Capture the cell that displays the provided text and extract its [x, y] central coordinate. 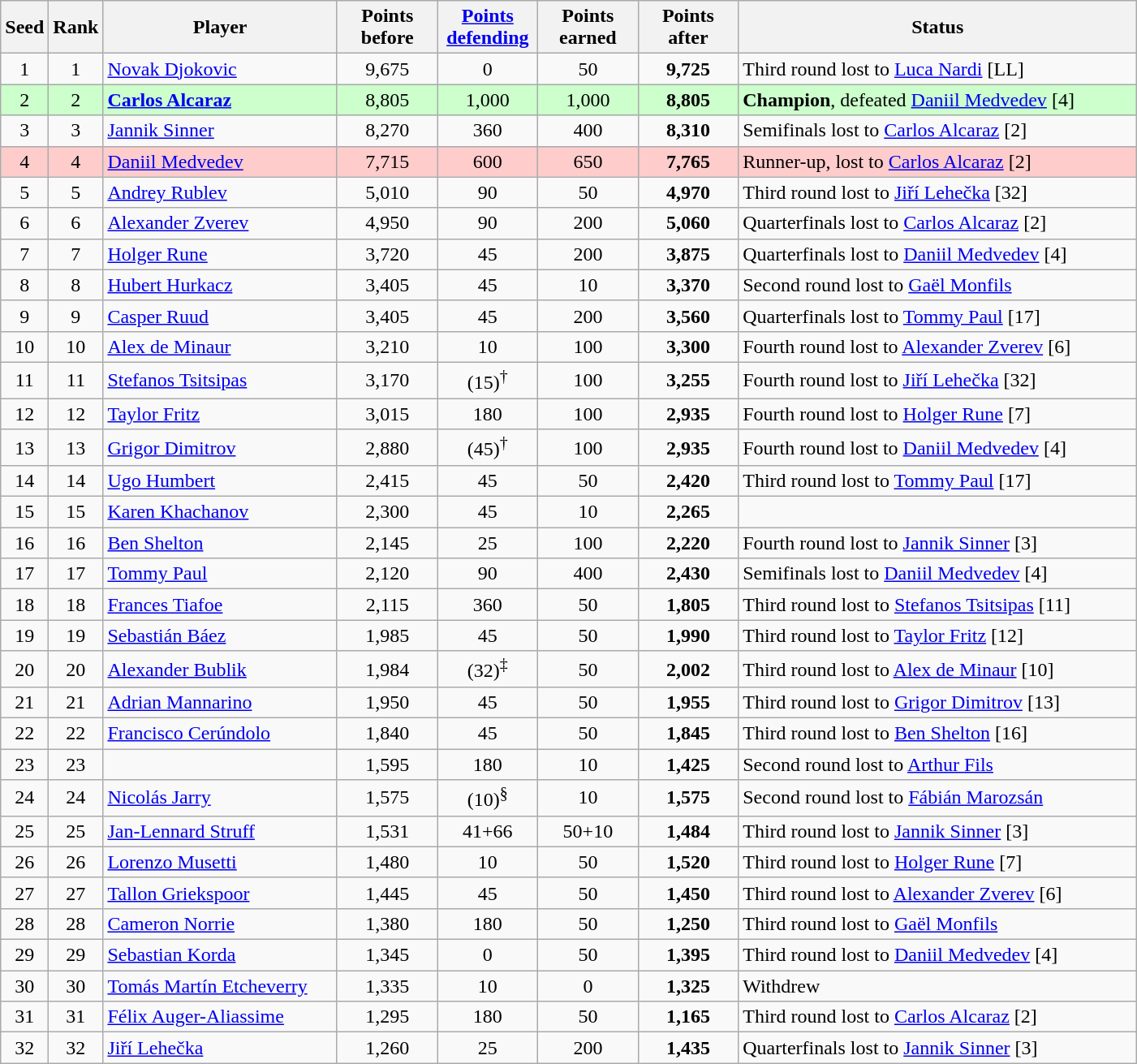
Third round lost to Carlos Alcaraz [2] [938, 1017]
50+10 [588, 831]
41+66 [488, 831]
Holger Rune [221, 254]
(15)† [488, 380]
Points defending [488, 28]
5,010 [387, 192]
Third round lost to Daniil Medvedev [4] [938, 955]
9,675 [387, 69]
2,430 [688, 574]
Sebastian Korda [221, 955]
Adrian Mannarino [221, 703]
2,880 [387, 448]
5,060 [688, 223]
600 [488, 162]
Champion, defeated Daniil Medvedev [4] [938, 100]
3,300 [688, 347]
Semifinals lost to Carlos Alcaraz [2] [938, 131]
3,210 [387, 347]
Player [221, 28]
Points before [387, 28]
9,725 [688, 69]
Tomás Martín Etcheverry [221, 986]
Hubert Hurkacz [221, 285]
7,765 [688, 162]
Grigor Dimitrov [221, 448]
Alexander Bublik [221, 669]
Jiří Lehečka [221, 1048]
Francisco Cerúndolo [221, 734]
1,325 [688, 986]
Second round lost to Gaël Monfils [938, 285]
3,720 [387, 254]
Second round lost to Arthur Fils [938, 765]
Alexander Zverev [221, 223]
4,950 [387, 223]
Fourth round lost to Holger Rune [7] [938, 414]
Third round lost to Stefanos Tsitsipas [11] [938, 605]
2,115 [387, 605]
Third round lost to Jiří Lehečka [32] [938, 192]
2,145 [387, 543]
Jannik Sinner [221, 131]
Third round lost to Gaël Monfils [938, 924]
Rank [76, 28]
Alex de Minaur [221, 347]
1,955 [688, 703]
1,531 [387, 831]
2,120 [387, 574]
3,015 [387, 414]
Casper Ruud [221, 316]
Frances Tiafoe [221, 605]
2,220 [688, 543]
Quarterfinals lost to Tommy Paul [17] [938, 316]
Third round lost to Grigor Dimitrov [13] [938, 703]
Tommy Paul [221, 574]
Points earned [588, 28]
Stefanos Tsitsipas [221, 380]
(32)‡ [488, 669]
Third round lost to Ben Shelton [16] [938, 734]
1,990 [688, 635]
Runner-up, lost to Carlos Alcaraz [2] [938, 162]
1,395 [688, 955]
4,970 [688, 192]
1,450 [688, 893]
Taylor Fritz [221, 414]
1,425 [688, 765]
3,255 [688, 380]
1,165 [688, 1017]
2,415 [387, 481]
Ben Shelton [221, 543]
Third round lost to Holger Rune [7] [938, 862]
Third round lost to Luca Nardi [LL] [938, 69]
1,484 [688, 831]
Quarterfinals lost to Carlos Alcaraz [2] [938, 223]
3,170 [387, 380]
Status [938, 28]
2,420 [688, 481]
Third round lost to Tommy Paul [17] [938, 481]
Third round lost to Jannik Sinner [3] [938, 831]
Daniil Medvedev [221, 162]
650 [588, 162]
Third round lost to Alex de Minaur [10] [938, 669]
Lorenzo Musetti [221, 862]
Jan-Lennard Struff [221, 831]
Second round lost to Fábián Marozsán [938, 799]
(45)† [488, 448]
Quarterfinals lost to Jannik Sinner [3] [938, 1048]
Novak Djokovic [221, 69]
1,840 [387, 734]
1,260 [387, 1048]
Nicolás Jarry [221, 799]
Third round lost to Alexander Zverev [6] [938, 893]
1,595 [387, 765]
Points after [688, 28]
2,265 [688, 512]
Ugo Humbert [221, 481]
1,335 [387, 986]
Third round lost to Taylor Fritz [12] [938, 635]
Cameron Norrie [221, 924]
(10)§ [488, 799]
Fourth round lost to Daniil Medvedev [4] [938, 448]
Andrey Rublev [221, 192]
1,520 [688, 862]
Seed [24, 28]
3,370 [688, 285]
1,295 [387, 1017]
3,560 [688, 316]
Carlos Alcaraz [221, 100]
Fourth round lost to Jannik Sinner [3] [938, 543]
2,002 [688, 669]
Sebastián Báez [221, 635]
1,805 [688, 605]
1,984 [387, 669]
1,950 [387, 703]
3,875 [688, 254]
Karen Khachanov [221, 512]
7,715 [387, 162]
1,380 [387, 924]
Félix Auger-Aliassime [221, 1017]
Quarterfinals lost to Daniil Medvedev [4] [938, 254]
Fourth round lost to Jiří Lehečka [32] [938, 380]
Semifinals lost to Daniil Medvedev [4] [938, 574]
8,310 [688, 131]
1,250 [688, 924]
1,445 [387, 893]
8,270 [387, 131]
Withdrew [938, 986]
Tallon Griekspoor [221, 893]
1,345 [387, 955]
1,985 [387, 635]
1,845 [688, 734]
1,435 [688, 1048]
1,480 [387, 862]
Fourth round lost to Alexander Zverev [6] [938, 347]
2,300 [387, 512]
